Capture the cell that displays the provided text and extract its (x, y) central coordinate. 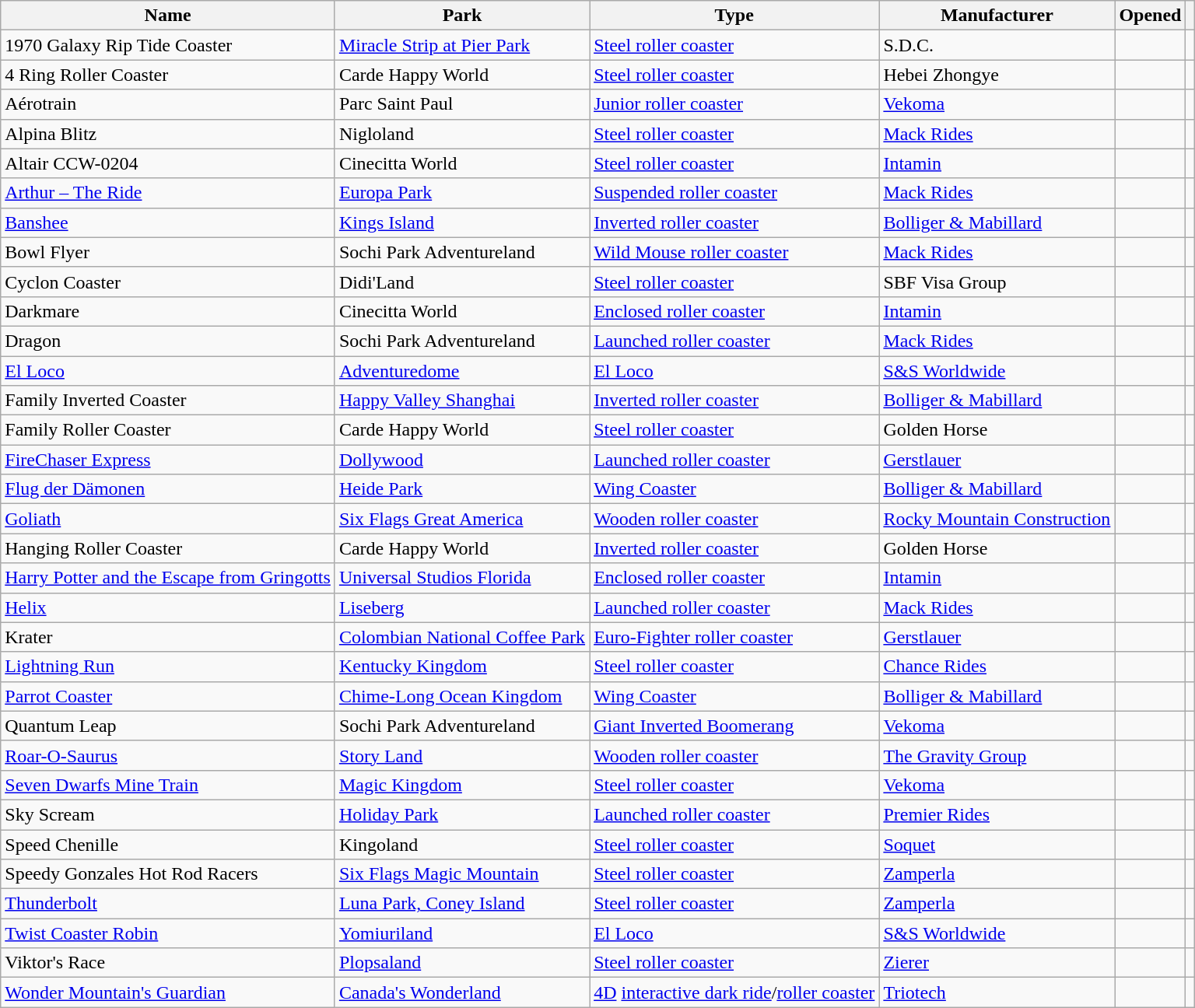
Name (168, 16)
Universal Studios Florida (462, 578)
Kingoland (462, 844)
Dragon (168, 341)
The Gravity Group (997, 755)
Magic Kingdom (462, 785)
Dollywood (462, 460)
Hanging Roller Coaster (168, 548)
Chime-Long Ocean Kingdom (462, 696)
Euro-Fighter roller coaster (734, 637)
Sky Scream (168, 814)
1970 Galaxy Rip Tide Coaster (168, 45)
Bowl Flyer (168, 252)
Flug der Dämonen (168, 489)
Chance Rides (997, 667)
Soquet (997, 844)
Europa Park (462, 193)
Miracle Strip at Pier Park (462, 45)
Zierer (997, 963)
Giant Inverted Boomerang (734, 726)
Seven Dwarfs Mine Train (168, 785)
Lightning Run (168, 667)
Alpina Blitz (168, 134)
Kings Island (462, 222)
Canada's Wonderland (462, 992)
FireChaser Express (168, 460)
Harry Potter and the Escape from Gringotts (168, 578)
Heide Park (462, 489)
Type (734, 16)
Nigloland (462, 134)
Parrot Coaster (168, 696)
4 Ring Roller Coaster (168, 75)
Roar-O-Saurus (168, 755)
Wild Mouse roller coaster (734, 252)
Colombian National Coffee Park (462, 637)
Cyclon Coaster (168, 282)
Family Inverted Coaster (168, 401)
Banshee (168, 222)
Luna Park, Coney Island (462, 904)
Manufacturer (997, 16)
Helix (168, 607)
Family Roller Coaster (168, 430)
SBF Visa Group (997, 282)
Opened (1150, 16)
Darkmare (168, 311)
Wonder Mountain's Guardian (168, 992)
Six Flags Great America (462, 519)
4D interactive dark ride/roller coaster (734, 992)
Premier Rides (997, 814)
Holiday Park (462, 814)
Yomiuriland (462, 933)
Adventuredome (462, 371)
Twist Coaster Robin (168, 933)
Kentucky Kingdom (462, 667)
Krater (168, 637)
Liseberg (462, 607)
Quantum Leap (168, 726)
Arthur – The Ride (168, 193)
Goliath (168, 519)
Parc Saint Paul (462, 104)
S.D.C. (997, 45)
Didi'Land (462, 282)
Speedy Gonzales Hot Rod Racers (168, 874)
Thunderbolt (168, 904)
Story Land (462, 755)
Hebei Zhongye (997, 75)
Park (462, 16)
Six Flags Magic Mountain (462, 874)
Suspended roller coaster (734, 193)
Plopsaland (462, 963)
Aérotrain (168, 104)
Speed Chenille (168, 844)
Triotech (997, 992)
Viktor's Race (168, 963)
Rocky Mountain Construction (997, 519)
Happy Valley Shanghai (462, 401)
Altair CCW-0204 (168, 163)
Junior roller coaster (734, 104)
